Return the [x, y] coordinate for the center point of the cell that contains the specified text.  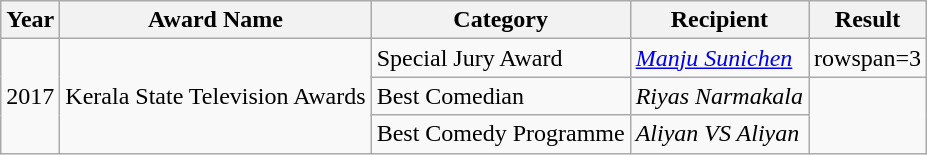
Best Comedian [500, 96]
Special Jury Award [500, 58]
Manju Sunichen [719, 58]
rowspan=3 [868, 58]
Best Comedy Programme [500, 134]
Award Name [216, 20]
Result [868, 20]
2017 [30, 96]
Aliyan VS Aliyan [719, 134]
Kerala State Television Awards [216, 96]
Category [500, 20]
Riyas Narmakala [719, 96]
Recipient [719, 20]
Year [30, 20]
